Provide the [X, Y] coordinate of the cell's center where the given text is located.  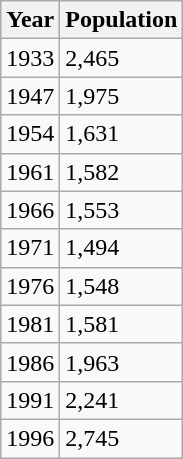
1,975 [122, 96]
1976 [30, 286]
2,241 [122, 400]
1,548 [122, 286]
1933 [30, 58]
1947 [30, 96]
2,465 [122, 58]
1,631 [122, 134]
2,745 [122, 438]
1991 [30, 400]
1961 [30, 172]
1996 [30, 438]
1966 [30, 210]
1986 [30, 362]
1,581 [122, 324]
1971 [30, 248]
Population [122, 20]
1,963 [122, 362]
1,494 [122, 248]
Year [30, 20]
1,582 [122, 172]
1981 [30, 324]
1,553 [122, 210]
1954 [30, 134]
